Return the (X, Y) coordinate for the center point of the cell that contains the specified text.  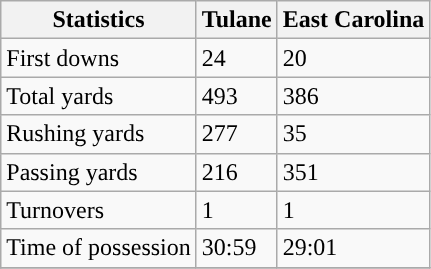
Total yards (99, 96)
Tulane (236, 20)
Passing yards (99, 172)
Time of possession (99, 248)
216 (236, 172)
493 (236, 96)
351 (354, 172)
Statistics (99, 20)
35 (354, 134)
386 (354, 96)
30:59 (236, 248)
20 (354, 58)
East Carolina (354, 20)
24 (236, 58)
First downs (99, 58)
Rushing yards (99, 134)
29:01 (354, 248)
Turnovers (99, 210)
277 (236, 134)
